Identify which cell holds the provided text, then report its (x, y) central coordinate. 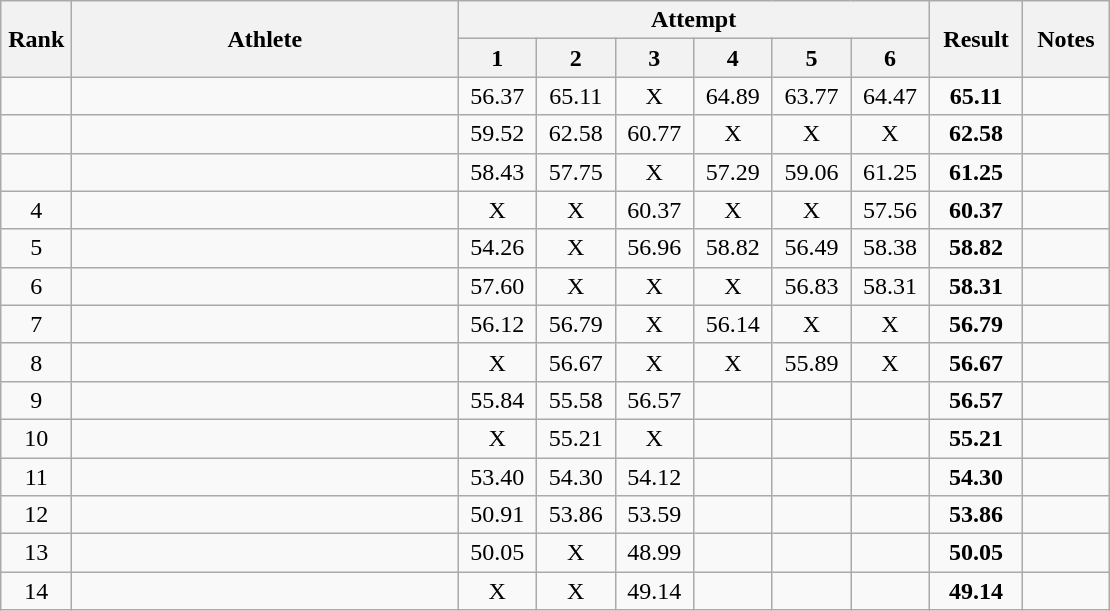
14 (36, 591)
56.37 (498, 96)
56.96 (654, 248)
57.29 (734, 172)
63.77 (812, 96)
50.91 (498, 515)
Notes (1066, 39)
58.43 (498, 172)
56.12 (498, 324)
11 (36, 477)
Athlete (265, 39)
2 (576, 58)
58.38 (890, 248)
13 (36, 553)
48.99 (654, 553)
53.59 (654, 515)
9 (36, 400)
56.83 (812, 286)
10 (36, 438)
Result (976, 39)
57.60 (498, 286)
7 (36, 324)
55.89 (812, 362)
54.26 (498, 248)
Attempt (694, 20)
64.89 (734, 96)
56.49 (812, 248)
64.47 (890, 96)
12 (36, 515)
57.75 (576, 172)
8 (36, 362)
54.12 (654, 477)
1 (498, 58)
59.06 (812, 172)
3 (654, 58)
59.52 (498, 134)
57.56 (890, 210)
Rank (36, 39)
55.58 (576, 400)
56.14 (734, 324)
53.40 (498, 477)
55.84 (498, 400)
60.77 (654, 134)
